Pinpoint the cell where the given text exists, returning its (x, y) midpoint coordinate. 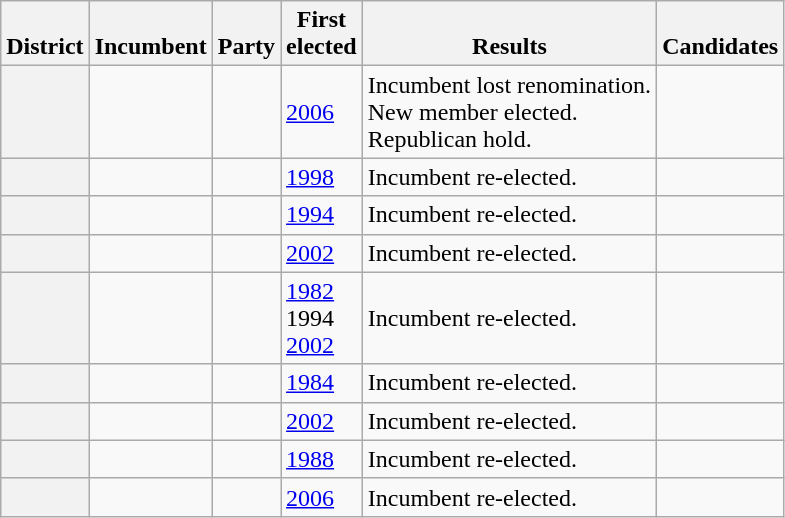
Candidates (720, 34)
District (45, 34)
1988 (322, 459)
1984 (322, 383)
Incumbent (150, 34)
1994 (322, 215)
Party (246, 34)
Results (509, 34)
Incumbent lost renomination.New member elected.Republican hold. (509, 112)
Firstelected (322, 34)
1998 (322, 177)
19821994 2002 (322, 318)
